Detect which cell encompasses the target text, then output its (X, Y) center coordinate. 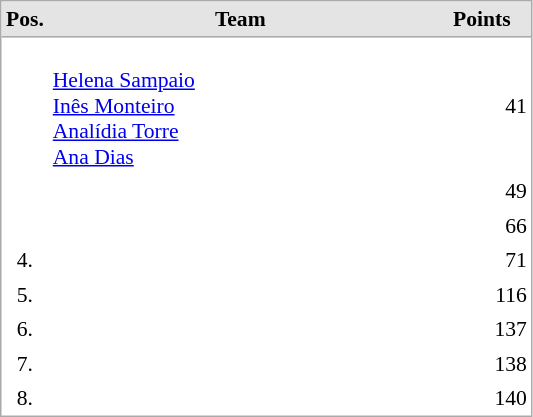
137 (482, 329)
140 (482, 398)
71 (482, 260)
7. (26, 363)
138 (482, 363)
6. (26, 329)
Helena Sampaio Inês Monteiro Analídia Torre Ana Dias (240, 106)
66 (482, 225)
4. (26, 260)
5. (26, 295)
Team (240, 20)
Points (482, 20)
Pos. (26, 20)
49 (482, 191)
41 (482, 106)
8. (26, 398)
116 (482, 295)
